Return [X, Y] of the center of cell containing provided text 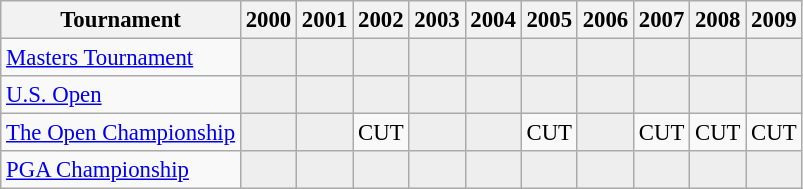
2009 [774, 20]
The Open Championship [121, 133]
2003 [437, 20]
Tournament [121, 20]
PGA Championship [121, 170]
2000 [268, 20]
2002 [381, 20]
2004 [493, 20]
2001 [325, 20]
Masters Tournament [121, 58]
U.S. Open [121, 95]
2007 [661, 20]
2005 [549, 20]
2008 [718, 20]
2006 [605, 20]
